Locate the cell with the specified text and output its (x, y) center coordinate. 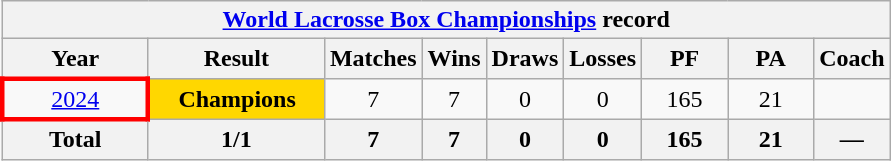
Champions (236, 98)
2024 (75, 98)
Draws (525, 59)
PA (771, 59)
Matches (373, 59)
PF (685, 59)
Losses (603, 59)
1/1 (236, 139)
Result (236, 59)
Wins (454, 59)
— (852, 139)
World Lacrosse Box Championships record (446, 20)
Coach (852, 59)
Total (75, 139)
Year (75, 59)
